Pinpoint the cell where the given text exists, returning its [X, Y] midpoint coordinate. 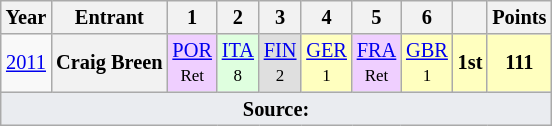
Entrant [109, 17]
111 [519, 63]
Craig Breen [109, 63]
1 [192, 17]
3 [280, 17]
Source: [276, 109]
FRARet [376, 63]
ITA8 [238, 63]
5 [376, 17]
GER1 [326, 63]
4 [326, 17]
2 [238, 17]
GBR1 [427, 63]
Points [519, 17]
PORRet [192, 63]
2011 [26, 63]
FIN2 [280, 63]
1st [470, 63]
Year [26, 17]
6 [427, 17]
